Search for the cell housing the specified text and yield its [x, y] center coordinate. 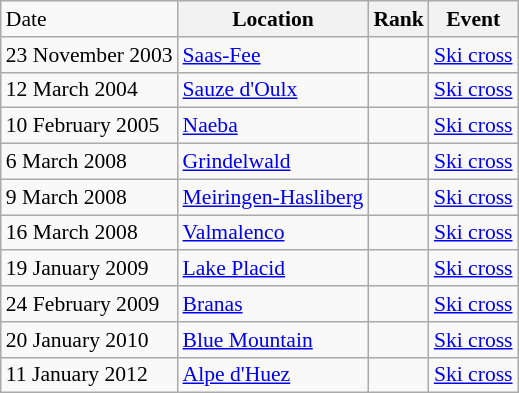
20 January 2010 [90, 340]
Meiringen-Hasliberg [274, 197]
16 March 2008 [90, 233]
19 January 2009 [90, 269]
11 January 2012 [90, 375]
9 March 2008 [90, 197]
Sauze d'Oulx [274, 90]
Branas [274, 304]
Location [274, 19]
24 February 2009 [90, 304]
Alpe d'Huez [274, 375]
Naeba [274, 126]
6 March 2008 [90, 162]
23 November 2003 [90, 55]
Valmalenco [274, 233]
12 March 2004 [90, 90]
Blue Mountain [274, 340]
Lake Placid [274, 269]
Rank [398, 19]
Event [474, 19]
Saas-Fee [274, 55]
10 February 2005 [90, 126]
Date [90, 19]
Grindelwald [274, 162]
